Locate the cell with the specified text and output its [X, Y] center coordinate. 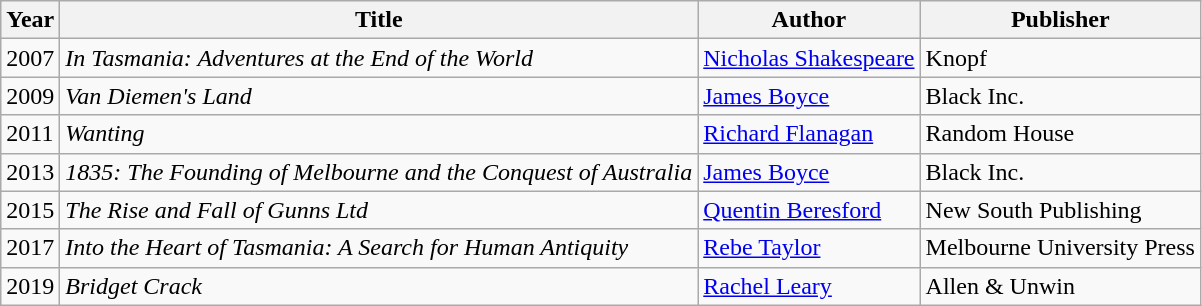
2011 [30, 134]
Wanting [379, 134]
Van Diemen's Land [379, 96]
2007 [30, 58]
Quentin Beresford [809, 210]
In Tasmania: Adventures at the End of the World [379, 58]
New South Publishing [1060, 210]
Nicholas Shakespeare [809, 58]
The Rise and Fall of Gunns Ltd [379, 210]
Into the Heart of Tasmania: A Search for Human Antiquity [379, 248]
Random House [1060, 134]
Bridget Crack [379, 286]
Rachel Leary [809, 286]
Rebe Taylor [809, 248]
Author [809, 20]
2017 [30, 248]
Knopf [1060, 58]
Allen & Unwin [1060, 286]
1835: The Founding of Melbourne and the Conquest of Australia [379, 172]
Publisher [1060, 20]
2019 [30, 286]
2013 [30, 172]
Melbourne University Press [1060, 248]
Richard Flanagan [809, 134]
2009 [30, 96]
2015 [30, 210]
Title [379, 20]
Year [30, 20]
